Determine the [X, Y] coordinate at the center of the cell enclosing the given text.  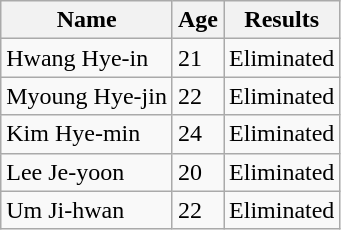
Myoung Hye-jin [87, 96]
Kim Hye-min [87, 134]
Name [87, 20]
Um Ji-hwan [87, 210]
Lee Je-yoon [87, 172]
21 [198, 58]
20 [198, 172]
Age [198, 20]
Hwang Hye-in [87, 58]
24 [198, 134]
Results [282, 20]
